Extract the [x, y] coordinate from the center of the cell holding the provided text.  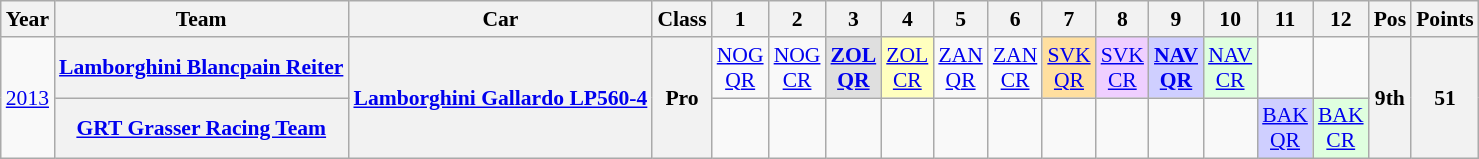
GRT Grasser Racing Team [201, 128]
ZANCR [1015, 68]
BAKQR [1285, 128]
51 [1445, 98]
10 [1230, 19]
SVKQR [1068, 68]
3 [854, 19]
ZOLQR [854, 68]
2013 [28, 98]
1 [740, 19]
NOGQR [740, 68]
Lamborghini Gallardo LP560-4 [500, 98]
Pos [1390, 19]
NAVCR [1230, 68]
Car [500, 19]
8 [1122, 19]
7 [1068, 19]
Team [201, 19]
12 [1341, 19]
ZANQR [960, 68]
11 [1285, 19]
6 [1015, 19]
Year [28, 19]
NOGCR [798, 68]
NAVQR [1176, 68]
ZOLCR [907, 68]
Class [682, 19]
9 [1176, 19]
BAKCR [1341, 128]
9th [1390, 98]
SVKCR [1122, 68]
Points [1445, 19]
Pro [682, 98]
5 [960, 19]
2 [798, 19]
Lamborghini Blancpain Reiter [201, 68]
4 [907, 19]
